Capture the cell that displays the provided text and extract its [X, Y] central coordinate. 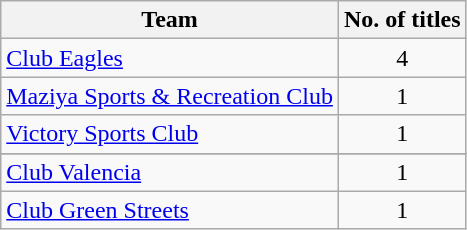
Victory Sports Club [170, 134]
Team [170, 20]
Club Eagles [170, 58]
No. of titles [402, 20]
Maziya Sports & Recreation Club [170, 96]
4 [402, 58]
Club Valencia [170, 172]
Club Green Streets [170, 210]
